Detect which cell encompasses the target text, then output its [x, y] center coordinate. 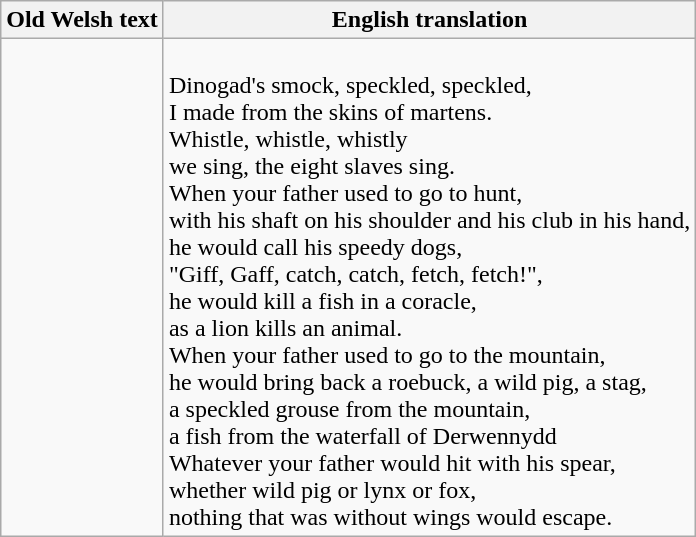
Old Welsh text [82, 20]
English translation [429, 20]
